Output the [X, Y] coordinate of the center of the cell containing the given text.  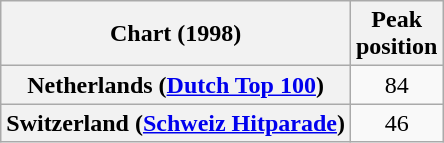
Peakposition [396, 34]
Chart (1998) [176, 34]
46 [396, 123]
84 [396, 85]
Switzerland (Schweiz Hitparade) [176, 123]
Netherlands (Dutch Top 100) [176, 85]
